Scan for the cell matching the given text and deliver its (X, Y) coordinate at center. 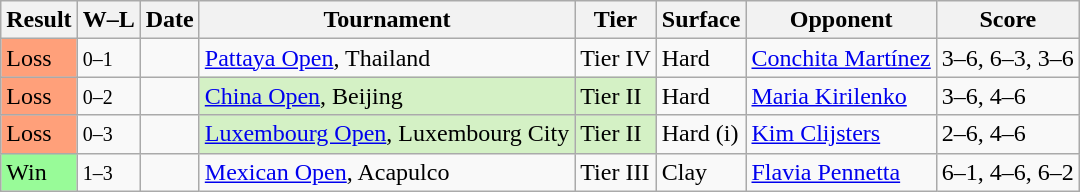
Tier (616, 20)
Win (39, 172)
Mexican Open, Acapulco (386, 172)
W–L (108, 20)
Flavia Pennetta (841, 172)
China Open, Beijing (386, 96)
Score (1008, 20)
Conchita Martínez (841, 58)
Hard (i) (701, 134)
Date (170, 20)
1–3 (108, 172)
2–6, 4–6 (1008, 134)
0–2 (108, 96)
Tier IV (616, 58)
6–1, 4–6, 6–2 (1008, 172)
0–3 (108, 134)
Pattaya Open, Thailand (386, 58)
Tier III (616, 172)
Opponent (841, 20)
Clay (701, 172)
Result (39, 20)
Surface (701, 20)
Luxembourg Open, Luxembourg City (386, 134)
Maria Kirilenko (841, 96)
3–6, 4–6 (1008, 96)
3–6, 6–3, 3–6 (1008, 58)
0–1 (108, 58)
Kim Clijsters (841, 134)
Tournament (386, 20)
